Determine the (X, Y) coordinate at the center of the cell enclosing the given text.  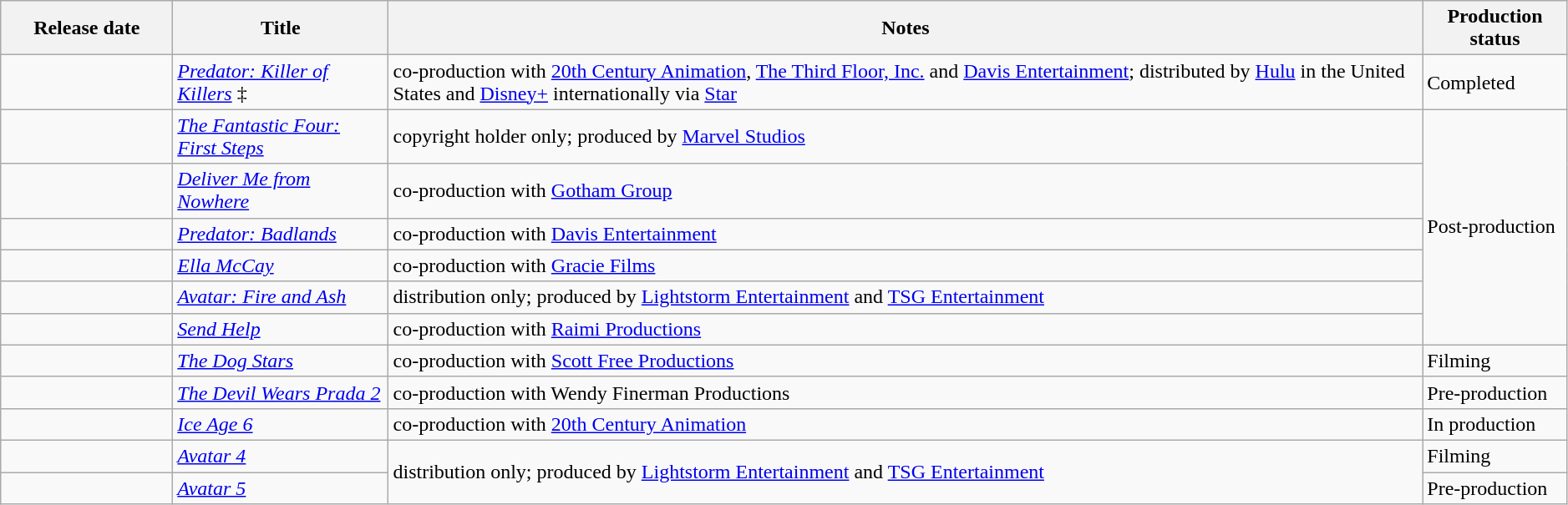
The Dog Stars (281, 361)
copyright holder only; produced by Marvel Studios (906, 137)
co-production with Gracie Films (906, 265)
Predator: Badlands (281, 234)
In production (1495, 424)
Deliver Me from Nowhere (281, 190)
co-production with Gotham Group (906, 190)
Title (281, 28)
Avatar 4 (281, 456)
Post-production (1495, 227)
co-production with 20th Century Animation (906, 424)
Ice Age 6 (281, 424)
co-production with Raimi Productions (906, 329)
Avatar 5 (281, 488)
co-production with Scott Free Productions (906, 361)
The Devil Wears Prada 2 (281, 392)
co-production with Wendy Finerman Productions (906, 392)
Notes (906, 28)
The Fantastic Four: First Steps (281, 137)
Predator: Killer of Killers ‡ (281, 82)
Release date (87, 28)
Completed (1495, 82)
co-production with Davis Entertainment (906, 234)
Send Help (281, 329)
Production status (1495, 28)
Avatar: Fire and Ash (281, 297)
Ella McCay (281, 265)
